Scan for the cell matching the given text and deliver its [x, y] coordinate at center. 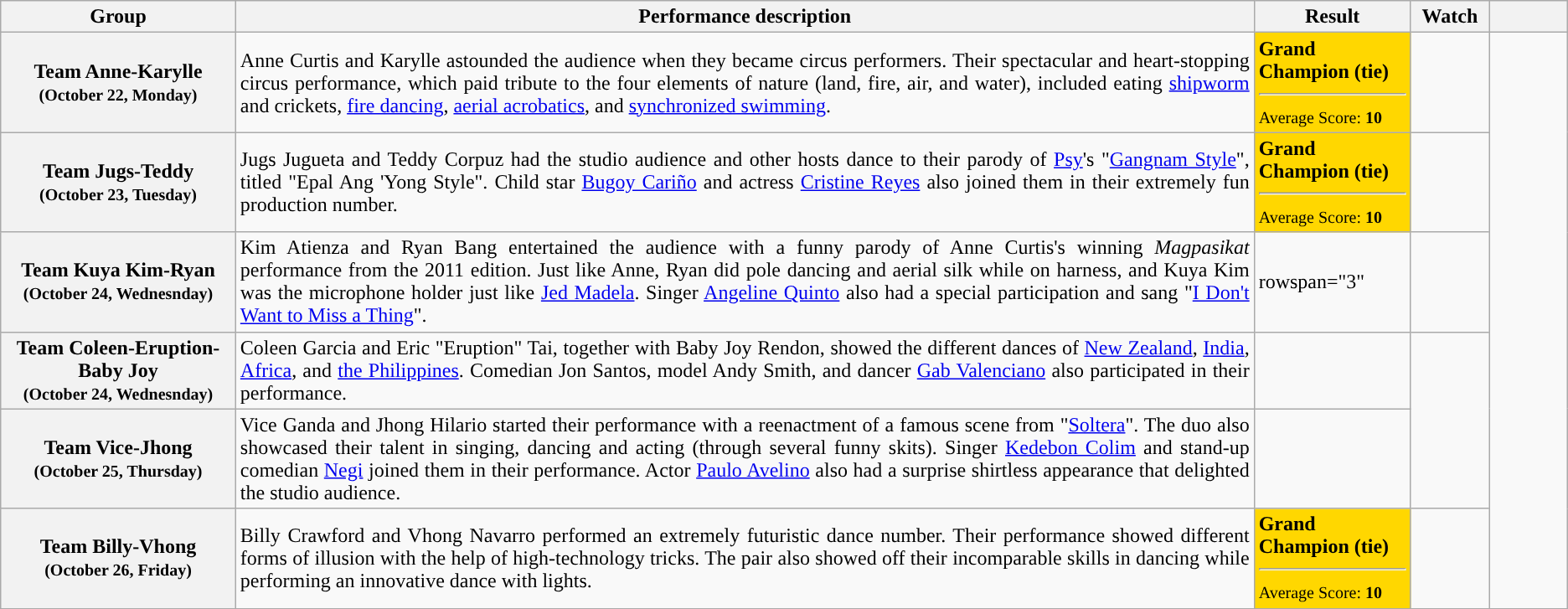
Team Jugs-Teddy(October 23, Tuesday) [119, 183]
Team Coleen-Eruption-Baby Joy(October 24, Wednesnday) [119, 370]
Team Anne-Karylle(October 22, Monday) [119, 82]
Performance description [745, 17]
rowspan="3" [1332, 281]
Watch [1450, 17]
Team Kuya Kim-Ryan(October 24, Wednesnday) [119, 281]
Result [1332, 17]
Team Vice-Jhong(October 25, Thursday) [119, 459]
Group [119, 17]
Team Billy-Vhong(October 26, Friday) [119, 558]
